Determine the (x, y) coordinate at the center of the cell enclosing the given text.  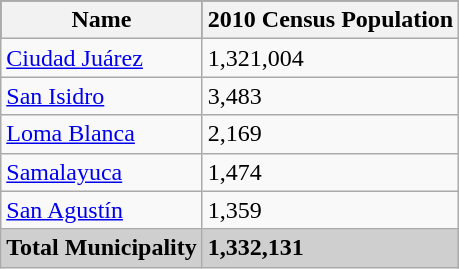
Name (102, 20)
San Isidro (102, 96)
2010 Census Population (330, 20)
San Agustín (102, 210)
2,169 (330, 134)
Ciudad Juárez (102, 58)
1,332,131 (330, 248)
1,359 (330, 210)
Total Municipality (102, 248)
3,483 (330, 96)
1,474 (330, 172)
Loma Blanca (102, 134)
Samalayuca (102, 172)
1,321,004 (330, 58)
